Pinpoint the cell where the given text exists, returning its (x, y) midpoint coordinate. 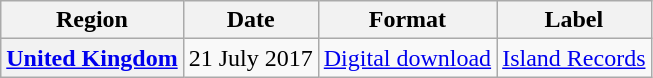
21 July 2017 (250, 58)
Island Records (574, 58)
Date (250, 20)
United Kingdom (92, 58)
Label (574, 20)
Digital download (407, 58)
Region (92, 20)
Format (407, 20)
